Identify which cell holds the provided text, then report its [X, Y] central coordinate. 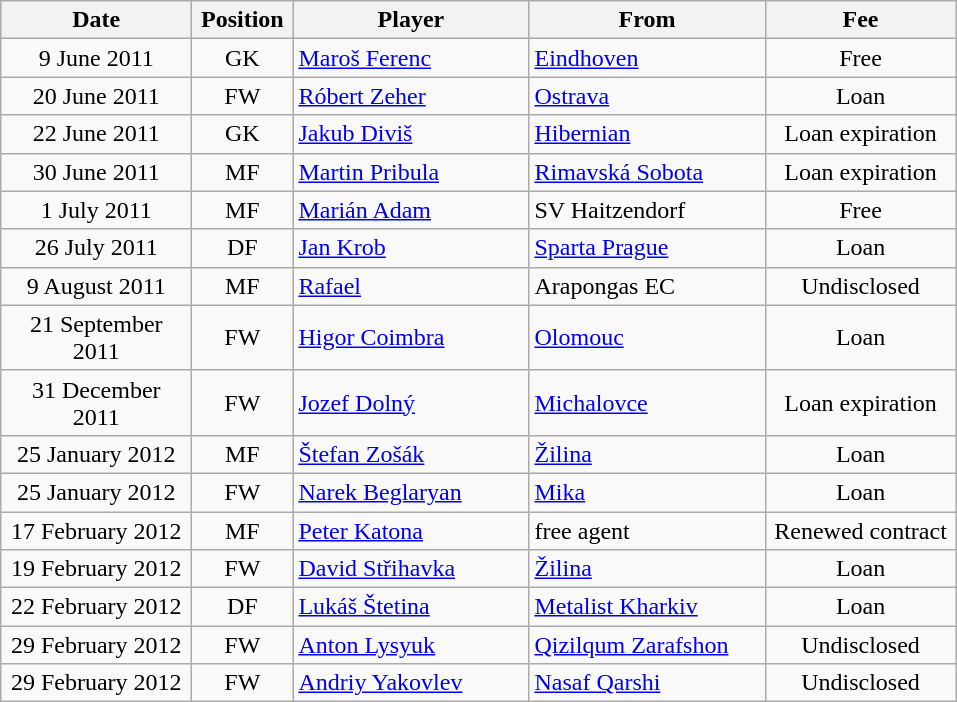
Player [411, 20]
Anton Lysyuk [411, 645]
Metalist Kharkiv [647, 607]
22 February 2012 [96, 607]
free agent [647, 531]
9 August 2011 [96, 286]
Andriy Yakovlev [411, 683]
Peter Katona [411, 531]
Qizilqum Zarafshon [647, 645]
Marián Adam [411, 210]
Rimavská Sobota [647, 172]
David Střihavka [411, 569]
Sparta Prague [647, 248]
9 June 2011 [96, 58]
Renewed contract [860, 531]
Position [242, 20]
Rafael [411, 286]
22 June 2011 [96, 134]
Ostrava [647, 96]
Jan Krob [411, 248]
Narek Beglaryan [411, 492]
26 July 2011 [96, 248]
Nasaf Qarshi [647, 683]
Róbert Zeher [411, 96]
17 February 2012 [96, 531]
Michalovce [647, 402]
Olomouc [647, 338]
Jakub Diviš [411, 134]
19 February 2012 [96, 569]
From [647, 20]
30 June 2011 [96, 172]
Fee [860, 20]
Mika [647, 492]
Arapongas EC [647, 286]
Martin Pribula [411, 172]
Hibernian [647, 134]
Lukáš Štetina [411, 607]
31 December 2011 [96, 402]
Jozef Dolný [411, 402]
Eindhoven [647, 58]
1 July 2011 [96, 210]
Higor Coimbra [411, 338]
Date [96, 20]
20 June 2011 [96, 96]
SV Haitzendorf [647, 210]
21 September 2011 [96, 338]
Štefan Zošák [411, 454]
Maroš Ferenc [411, 58]
